Find where the given text appears and provide that cell's center as (X, Y) coordinate. 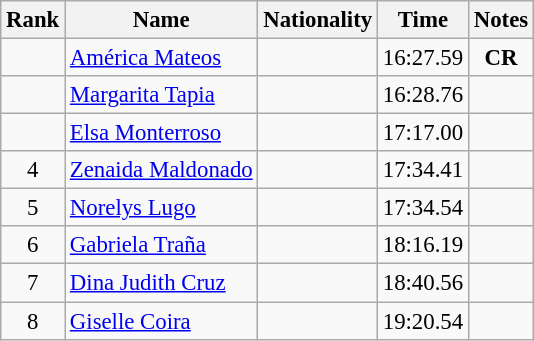
Gabriela Traña (162, 245)
17:34.54 (422, 208)
Time (422, 20)
Rank (33, 20)
18:16.19 (422, 245)
18:40.56 (422, 283)
8 (33, 321)
6 (33, 245)
Notes (500, 20)
Elsa Monterroso (162, 133)
Name (162, 20)
17:34.41 (422, 170)
17:17.00 (422, 133)
5 (33, 208)
América Mateos (162, 58)
Dina Judith Cruz (162, 283)
7 (33, 283)
Norelys Lugo (162, 208)
Margarita Tapia (162, 95)
Zenaida Maldonado (162, 170)
CR (500, 58)
16:27.59 (422, 58)
Giselle Coira (162, 321)
16:28.76 (422, 95)
19:20.54 (422, 321)
4 (33, 170)
Nationality (318, 20)
